Extract the [x, y] coordinate from the center of the cell holding the provided text.  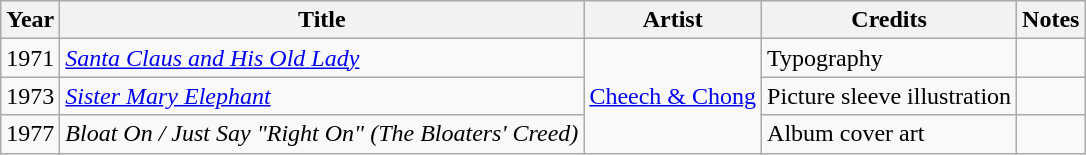
Bloat On / Just Say "Right On" (The Bloaters' Creed) [322, 134]
Year [30, 20]
Title [322, 20]
Notes [1051, 20]
1973 [30, 96]
Album cover art [890, 134]
Sister Mary Elephant [322, 96]
Picture sleeve illustration [890, 96]
Credits [890, 20]
Cheech & Chong [673, 96]
Santa Claus and His Old Lady [322, 58]
1977 [30, 134]
1971 [30, 58]
Typography [890, 58]
Artist [673, 20]
